Find where the given text appears and provide that cell's center as (X, Y) coordinate. 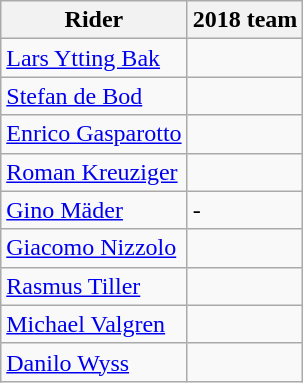
Stefan de Bod (94, 96)
2018 team (245, 20)
Danilo Wyss (94, 362)
Roman Kreuziger (94, 172)
Rasmus Tiller (94, 286)
Enrico Gasparotto (94, 134)
Michael Valgren (94, 324)
Gino Mäder (94, 210)
Lars Ytting Bak (94, 58)
Rider (94, 20)
- (245, 210)
Giacomo Nizzolo (94, 248)
